Return (x, y) of the center of cell containing provided text 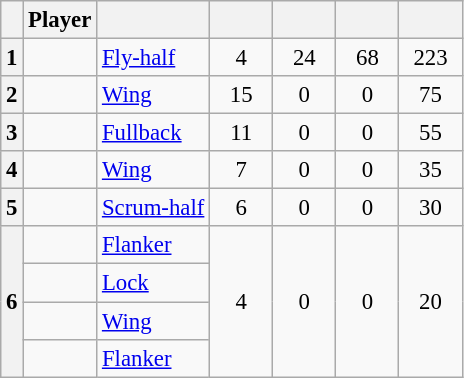
20 (430, 301)
3 (12, 133)
1 (12, 58)
Fullback (154, 133)
5 (12, 208)
55 (430, 133)
Scrum-half (154, 208)
68 (368, 58)
Lock (154, 283)
223 (430, 58)
2 (12, 95)
11 (242, 133)
7 (242, 170)
Player (60, 20)
35 (430, 170)
Fly-half (154, 58)
75 (430, 95)
15 (242, 95)
24 (304, 58)
30 (430, 208)
